Return the [x, y] coordinate for the center point of the cell that contains the specified text.  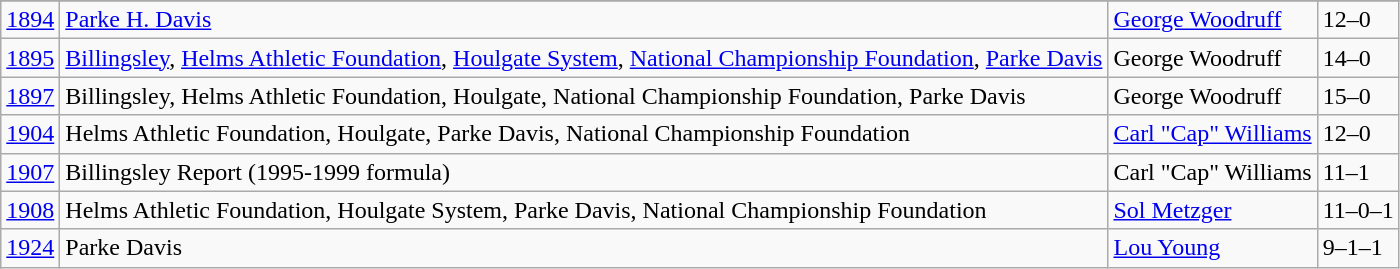
Billingsley, Helms Athletic Foundation, Houlgate System, National Championship Foundation, Parke Davis [584, 58]
Sol Metzger [1212, 210]
1924 [30, 248]
Helms Athletic Foundation, Houlgate, Parke Davis, National Championship Foundation [584, 134]
Billingsley, Helms Athletic Foundation, Houlgate, National Championship Foundation, Parke Davis [584, 96]
1907 [30, 172]
11–1 [1358, 172]
Billingsley Report (1995-1999 formula) [584, 172]
Parke Davis [584, 248]
Lou Young [1212, 248]
14–0 [1358, 58]
11–0–1 [1358, 210]
1908 [30, 210]
15–0 [1358, 96]
1897 [30, 96]
1895 [30, 58]
1894 [30, 20]
9–1–1 [1358, 248]
Parke H. Davis [584, 20]
1904 [30, 134]
Helms Athletic Foundation, Houlgate System, Parke Davis, National Championship Foundation [584, 210]
